For the text-containing cell, return its midpoint in [x, y] coordinate format. 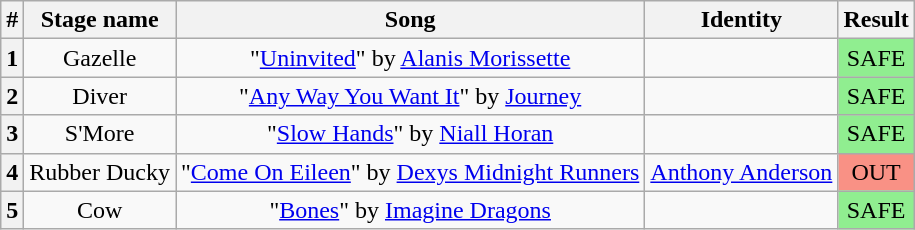
"Any Way You Want It" by Journey [410, 96]
Anthony Anderson [742, 172]
Result [876, 20]
"Slow Hands" by Niall Horan [410, 134]
Identity [742, 20]
# [12, 20]
5 [12, 210]
"Come On Eileen" by Dexys Midnight Runners [410, 172]
"Bones" by Imagine Dragons [410, 210]
2 [12, 96]
Stage name [100, 20]
4 [12, 172]
"Uninvited" by Alanis Morissette [410, 58]
Diver [100, 96]
Gazelle [100, 58]
OUT [876, 172]
1 [12, 58]
Cow [100, 210]
Rubber Ducky [100, 172]
Song [410, 20]
3 [12, 134]
S'More [100, 134]
